Detect which cell encompasses the target text, then output its [x, y] center coordinate. 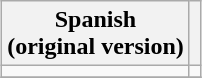
Spanish(original version) [96, 34]
